Provide the (x, y) coordinate of the cell's center where the given text is located.  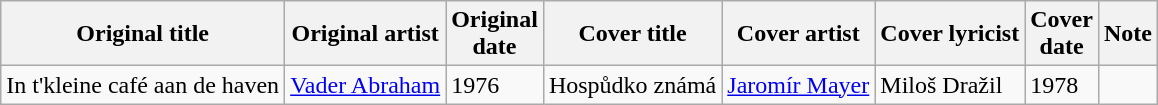
Original artist (366, 34)
Jaromír Mayer (798, 85)
Original title (143, 34)
Note (1128, 34)
Hospůdko známá (632, 85)
In t'kleine café aan de haven (143, 85)
Original date (495, 34)
1976 (495, 85)
Cover artist (798, 34)
Cover title (632, 34)
Vader Abraham (366, 85)
Cover date (1062, 34)
Cover lyricist (950, 34)
1978 (1062, 85)
Miloš Dražil (950, 85)
